Search for the cell housing the specified text and yield its (X, Y) center coordinate. 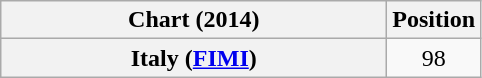
Position (434, 20)
Chart (2014) (194, 20)
98 (434, 58)
Italy (FIMI) (194, 58)
